Return the (x, y) coordinate for the center point of the cell that contains the specified text.  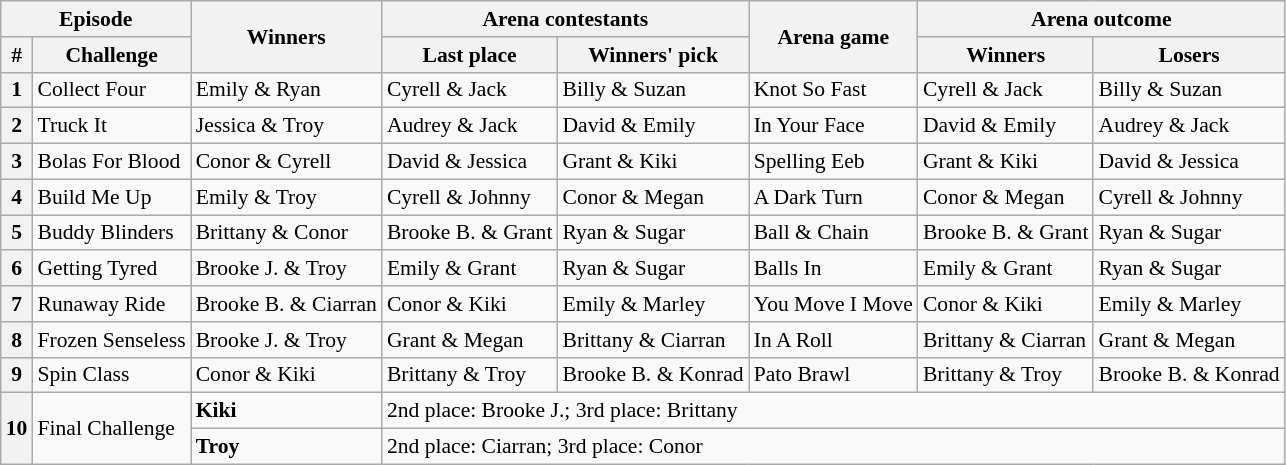
Emily & Ryan (286, 90)
Arena outcome (1102, 19)
Conor & Cyrell (286, 162)
In A Roll (834, 340)
Kiki (286, 411)
Buddy Blinders (111, 233)
Pato Brawl (834, 375)
In Your Face (834, 126)
Brittany & Conor (286, 233)
Brooke B. & Ciarran (286, 304)
4 (17, 197)
A Dark Turn (834, 197)
7 (17, 304)
Jessica & Troy (286, 126)
Episode (96, 19)
8 (17, 340)
Runaway Ride (111, 304)
Losers (1188, 55)
Arena game (834, 36)
Last place (470, 55)
Frozen Senseless (111, 340)
Bolas For Blood (111, 162)
Balls In (834, 269)
2nd place: Brooke J.; 3rd place: Brittany (834, 411)
You Move I Move (834, 304)
Ball & Chain (834, 233)
6 (17, 269)
Winners' pick (652, 55)
Knot So Fast (834, 90)
9 (17, 375)
Emily & Troy (286, 197)
Final Challenge (111, 428)
5 (17, 233)
Arena contestants (566, 19)
Truck It (111, 126)
Collect Four (111, 90)
# (17, 55)
3 (17, 162)
Challenge (111, 55)
1 (17, 90)
Spin Class (111, 375)
Build Me Up (111, 197)
10 (17, 428)
Troy (286, 447)
Spelling Eeb (834, 162)
2nd place: Ciarran; 3rd place: Conor (834, 447)
2 (17, 126)
Getting Tyred (111, 269)
